Locate the cell with the specified text and output its [x, y] center coordinate. 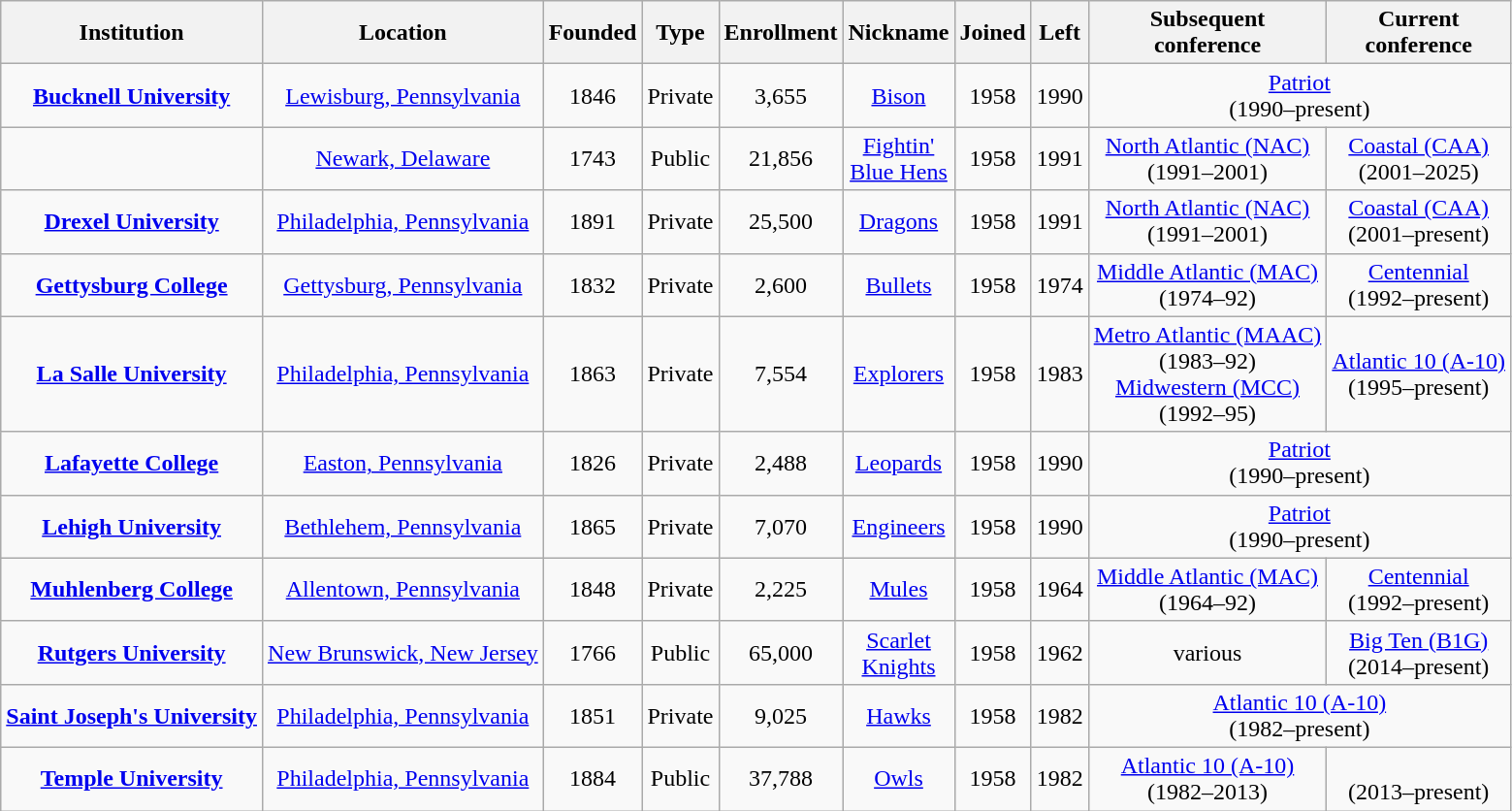
25,500 [781, 221]
Owls [898, 778]
1865 [593, 526]
3,655 [781, 95]
Type [681, 33]
Middle Atlantic (MAC)(1974–92) [1207, 285]
Atlantic 10 (A-10)(1982–2013) [1207, 778]
Hawks [898, 716]
Lewisburg, Pennsylvania [403, 95]
Lafayette College [132, 464]
1848 [593, 590]
1964 [1059, 590]
Bethlehem, Pennsylvania [403, 526]
Bucknell University [132, 95]
Mules [898, 590]
Gettysburg College [132, 285]
Gettysburg, Pennsylvania [403, 285]
Currentconference [1419, 33]
Bison [898, 95]
1863 [593, 374]
Founded [593, 33]
Muhlenberg College [132, 590]
1832 [593, 285]
Subsequentconference [1207, 33]
1826 [593, 464]
Coastal (CAA)(2001–2025) [1419, 159]
ScarletKnights [898, 652]
Explorers [898, 374]
2,488 [781, 464]
Allentown, Pennsylvania [403, 590]
New Brunswick, New Jersey [403, 652]
Leopards [898, 464]
7,554 [781, 374]
1846 [593, 95]
Joined [993, 33]
37,788 [781, 778]
Fightin'Blue Hens [898, 159]
Atlantic 10 (A-10)(1982–present) [1300, 716]
various [1207, 652]
1974 [1059, 285]
Atlantic 10 (A-10)(1995–present) [1419, 374]
7,070 [781, 526]
1851 [593, 716]
Coastal (CAA)(2001–present) [1419, 221]
9,025 [781, 716]
Newark, Delaware [403, 159]
Drexel University [132, 221]
La Salle University [132, 374]
1962 [1059, 652]
(2013–present) [1419, 778]
Rutgers University [132, 652]
Metro Atlantic (MAAC)(1983–92)Midwestern (MCC)(1992–95) [1207, 374]
2,225 [781, 590]
21,856 [781, 159]
Location [403, 33]
1983 [1059, 374]
1766 [593, 652]
2,600 [781, 285]
Engineers [898, 526]
Nickname [898, 33]
Saint Joseph's University [132, 716]
Temple University [132, 778]
1743 [593, 159]
Left [1059, 33]
Lehigh University [132, 526]
65,000 [781, 652]
Middle Atlantic (MAC)(1964–92) [1207, 590]
Bullets [898, 285]
1891 [593, 221]
Big Ten (B1G)(2014–present) [1419, 652]
Dragons [898, 221]
Institution [132, 33]
1884 [593, 778]
Easton, Pennsylvania [403, 464]
Enrollment [781, 33]
